Search for the cell housing the specified text and yield its [x, y] center coordinate. 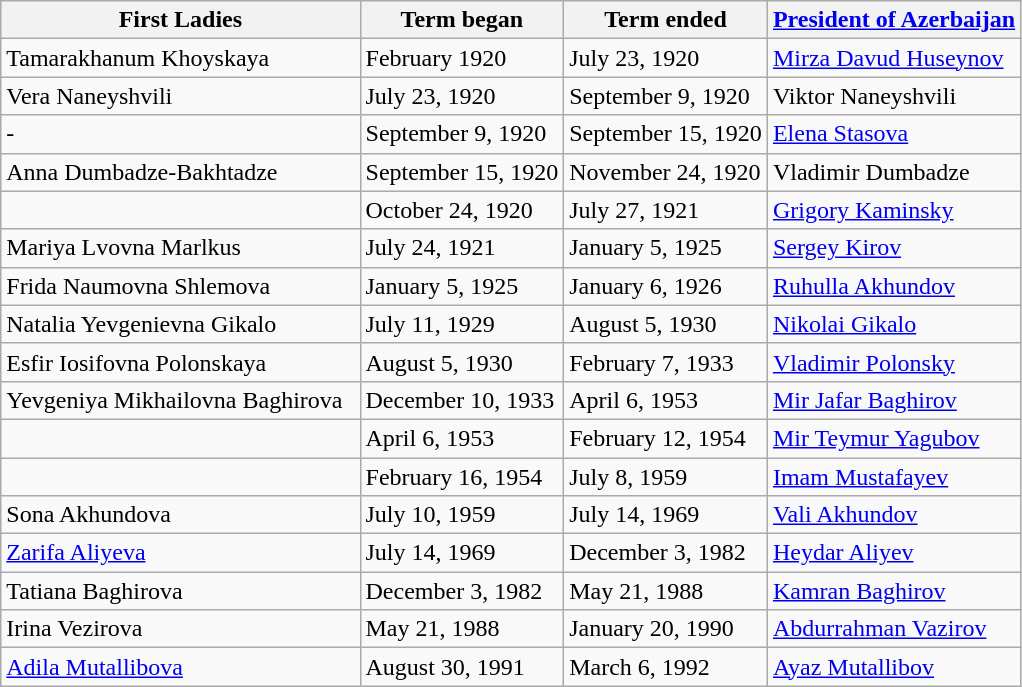
Abdurrahman Vazirov [894, 629]
March 6, 1992 [666, 667]
Irina Vezirova [180, 629]
Kamran Baghirov [894, 591]
Mir Teymur Yagubov [894, 438]
November 24, 1920 [666, 172]
Imam Mustafayev [894, 477]
Elena Stasova [894, 134]
Anna Dumbadze-Bakhtadze [180, 172]
Frida Naumovna Shlemova [180, 286]
July 10, 1959 [462, 515]
Yevgeniya Mikhailovna Baghirova [180, 400]
Mir Jafar Baghirov [894, 400]
February 1920 [462, 58]
Mariya Lvovna Marlkus [180, 248]
December 10, 1933 [462, 400]
Esfir Iosifovna Polonskaya [180, 362]
July 8, 1959 [666, 477]
January 6, 1926 [666, 286]
August 30, 1991 [462, 667]
July 24, 1921 [462, 248]
President of Azerbaijan [894, 20]
Sona Akhundova [180, 515]
Vladimir Polonsky [894, 362]
Term began [462, 20]
Tamarakhanum Khoyskaya [180, 58]
February 16, 1954 [462, 477]
Grigory Kaminsky [894, 210]
Vali Akhundov [894, 515]
Sergey Kirov [894, 248]
Natalia Yevgenievna Gikalo [180, 324]
Zarifa Aliyeva [180, 553]
February 12, 1954 [666, 438]
February 7, 1933 [666, 362]
Mirza Davud Huseynov [894, 58]
Adila Mutallibova [180, 667]
Vladimir Dumbadze [894, 172]
Tatiana Baghirova [180, 591]
July 27, 1921 [666, 210]
First Ladies [180, 20]
January 20, 1990 [666, 629]
Viktor Naneyshvili [894, 96]
Vera Naneyshvili [180, 96]
- [180, 134]
Ayaz Mutallibov [894, 667]
July 11, 1929 [462, 324]
Ruhulla Akhundov [894, 286]
Heydar Aliyev [894, 553]
October 24, 1920 [462, 210]
Term ended [666, 20]
Nikolai Gikalo [894, 324]
